Provide the (x, y) coordinate of the cell's center where the given text is located.  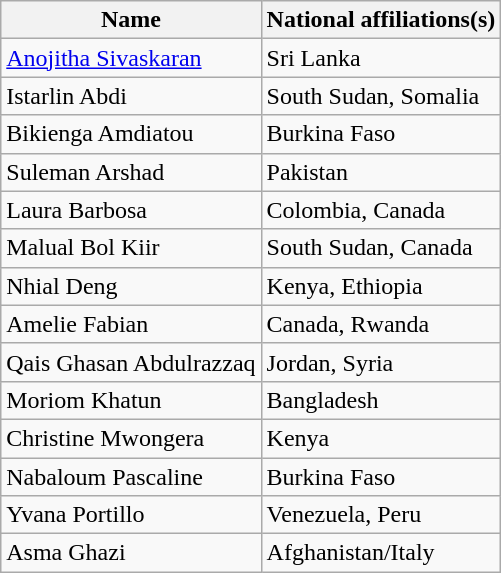
Jordan, Syria (381, 362)
Canada, Rwanda (381, 324)
Nabaloum Pascaline (131, 477)
Laura Barbosa (131, 210)
Kenya, Ethiopia (381, 286)
Suleman Arshad (131, 172)
Bangladesh (381, 400)
Moriom Khatun (131, 400)
Bikienga Amdiatou (131, 134)
Afghanistan/Italy (381, 553)
National affiliations(s) (381, 20)
Colombia, Canada (381, 210)
Name (131, 20)
Yvana Portillo (131, 515)
Amelie Fabian (131, 324)
Malual Bol Kiir (131, 248)
Sri Lanka (381, 58)
Pakistan (381, 172)
South Sudan, Somalia (381, 96)
Christine Mwongera (131, 438)
Istarlin Abdi (131, 96)
Nhial Deng (131, 286)
Qais Ghasan Abdulrazzaq (131, 362)
Kenya (381, 438)
Anojitha Sivaskaran (131, 58)
Asma Ghazi (131, 553)
South Sudan, Canada (381, 248)
Venezuela, Peru (381, 515)
